Find where the given text appears and provide that cell's center as (X, Y) coordinate. 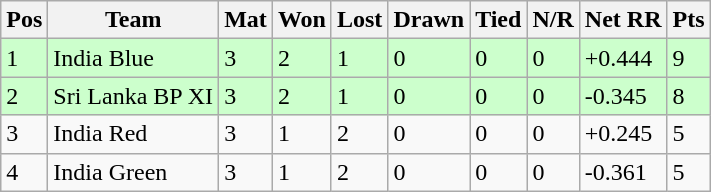
9 (688, 58)
-0.345 (623, 96)
8 (688, 96)
N/R (553, 20)
Lost (359, 20)
Won (302, 20)
Mat (246, 20)
Team (134, 20)
4 (24, 172)
+0.245 (623, 134)
+0.444 (623, 58)
India Red (134, 134)
Pts (688, 20)
Pos (24, 20)
Drawn (429, 20)
Sri Lanka BP XI (134, 96)
Net RR (623, 20)
Tied (498, 20)
-0.361 (623, 172)
India Blue (134, 58)
India Green (134, 172)
